Detect which cell encompasses the target text, then output its [x, y] center coordinate. 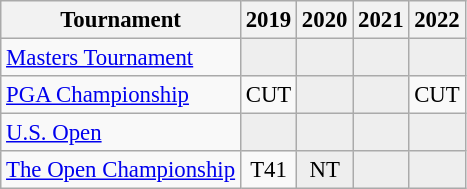
2021 [381, 20]
2022 [437, 20]
Tournament [121, 20]
PGA Championship [121, 95]
T41 [268, 170]
U.S. Open [121, 133]
NT [325, 170]
2019 [268, 20]
2020 [325, 20]
Masters Tournament [121, 58]
The Open Championship [121, 170]
